Return the [X, Y] coordinate for the center point of the cell that contains the specified text.  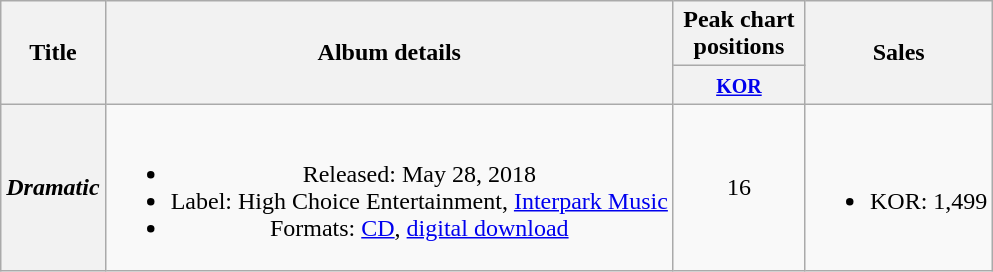
16 [738, 188]
Dramatic [53, 188]
Sales [898, 52]
Album details [389, 52]
Released: May 28, 2018Label: High Choice Entertainment, Interpark MusicFormats: CD, digital download [389, 188]
Title [53, 52]
Peak chart positions [738, 34]
KOR [738, 85]
KOR: 1,499 [898, 188]
